Capture the cell that displays the provided text and extract its (X, Y) central coordinate. 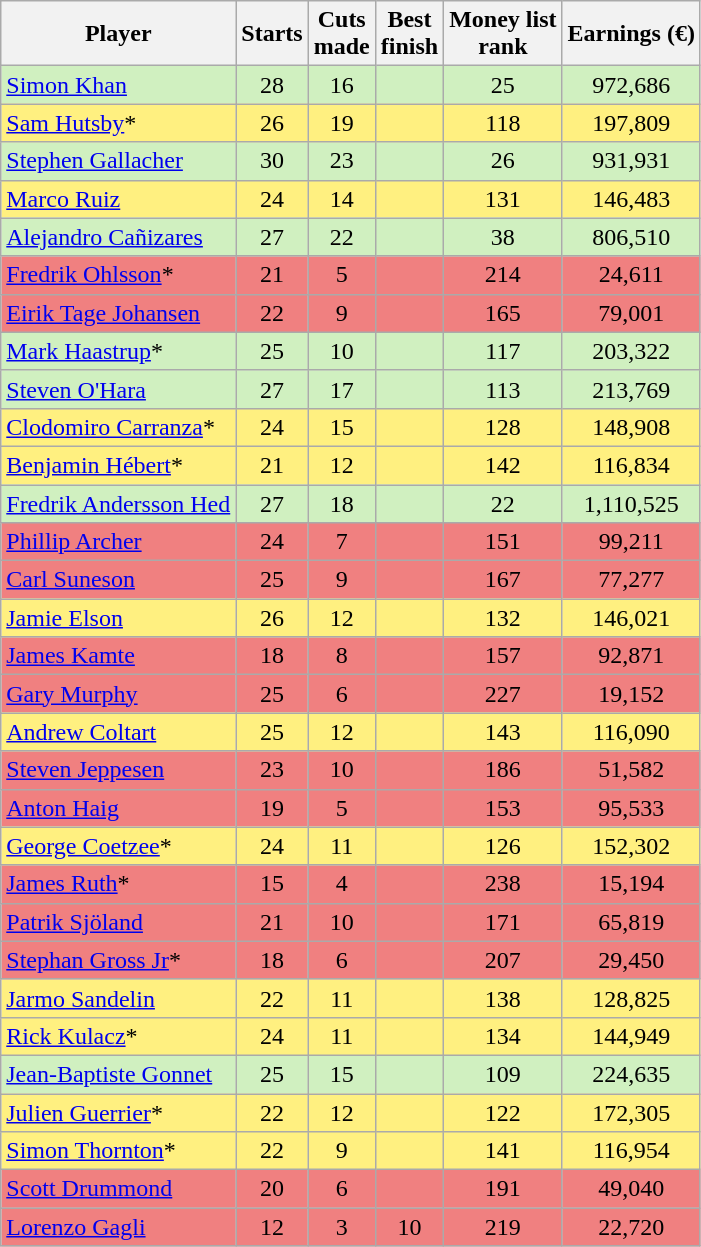
Jarmo Sandelin (118, 998)
126 (503, 846)
213,769 (631, 389)
214 (503, 275)
Player (118, 34)
Lorenzo Gagli (118, 1227)
Jean-Baptiste Gonnet (118, 1074)
James Kamte (118, 656)
Patrik Sjöland (118, 922)
77,277 (631, 580)
116,954 (631, 1151)
Marco Ruiz (118, 199)
142 (503, 465)
79,001 (631, 313)
167 (503, 580)
Alejandro Cañizares (118, 237)
931,931 (631, 161)
Fredrik Andersson Hed (118, 503)
92,871 (631, 656)
30 (272, 161)
128 (503, 427)
157 (503, 656)
Clodomiro Carranza* (118, 427)
24,611 (631, 275)
148,908 (631, 427)
138 (503, 998)
Earnings (€) (631, 34)
95,533 (631, 808)
20 (272, 1189)
49,040 (631, 1189)
238 (503, 884)
806,510 (631, 237)
16 (342, 85)
Mark Haastrup* (118, 351)
17 (342, 389)
224,635 (631, 1074)
132 (503, 618)
8 (342, 656)
113 (503, 389)
122 (503, 1113)
4 (342, 884)
118 (503, 123)
99,211 (631, 542)
144,949 (631, 1036)
Cutsmade (342, 34)
128,825 (631, 998)
George Coetzee* (118, 846)
134 (503, 1036)
116,834 (631, 465)
1,110,525 (631, 503)
28 (272, 85)
Bestfinish (409, 34)
Steven O'Hara (118, 389)
Stephen Gallacher (118, 161)
131 (503, 199)
109 (503, 1074)
29,450 (631, 960)
51,582 (631, 770)
165 (503, 313)
Simon Thornton* (118, 1151)
3 (342, 1227)
Andrew Coltart (118, 732)
116,090 (631, 732)
Phillip Archer (118, 542)
152,302 (631, 846)
203,322 (631, 351)
191 (503, 1189)
15,194 (631, 884)
Sam Hutsby* (118, 123)
151 (503, 542)
65,819 (631, 922)
197,809 (631, 123)
Scott Drummond (118, 1189)
141 (503, 1151)
Eirik Tage Johansen (118, 313)
14 (342, 199)
38 (503, 237)
Jamie Elson (118, 618)
22,720 (631, 1227)
153 (503, 808)
117 (503, 351)
146,483 (631, 199)
171 (503, 922)
19,152 (631, 694)
Rick Kulacz* (118, 1036)
Money listrank (503, 34)
227 (503, 694)
972,686 (631, 85)
Starts (272, 34)
Anton Haig (118, 808)
Stephan Gross Jr* (118, 960)
Carl Suneson (118, 580)
7 (342, 542)
Steven Jeppesen (118, 770)
186 (503, 770)
219 (503, 1227)
143 (503, 732)
146,021 (631, 618)
Julien Guerrier* (118, 1113)
207 (503, 960)
Gary Murphy (118, 694)
Benjamin Hébert* (118, 465)
James Ruth* (118, 884)
172,305 (631, 1113)
Simon Khan (118, 85)
Fredrik Ohlsson* (118, 275)
